Locate the cell with the specified text and output its [X, Y] center coordinate. 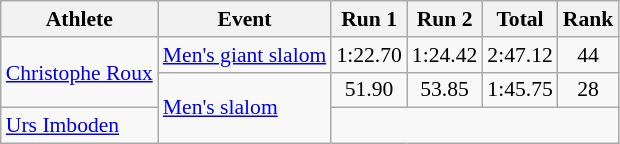
Men's giant slalom [245, 55]
1:22.70 [368, 55]
51.90 [368, 90]
Rank [588, 19]
Men's slalom [245, 108]
1:24.42 [444, 55]
Urs Imboden [80, 126]
Christophe Roux [80, 72]
44 [588, 55]
28 [588, 90]
1:45.75 [520, 90]
2:47.12 [520, 55]
Run 1 [368, 19]
Event [245, 19]
Total [520, 19]
53.85 [444, 90]
Athlete [80, 19]
Run 2 [444, 19]
